Return [x, y] of the center of cell containing provided text 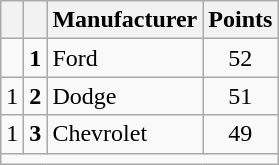
Manufacturer [125, 20]
51 [240, 96]
52 [240, 58]
2 [36, 96]
Ford [125, 58]
49 [240, 134]
3 [36, 134]
Dodge [125, 96]
Chevrolet [125, 134]
Points [240, 20]
